For the text-containing cell, return its midpoint in [X, Y] coordinate format. 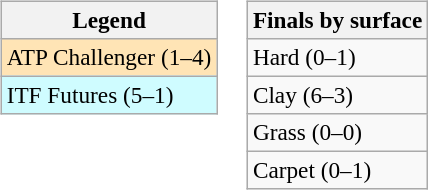
Carpet (0–1) [337, 171]
Clay (6–3) [337, 95]
Hard (0–1) [337, 57]
Finals by surface [337, 20]
Grass (0–0) [337, 133]
ATP Challenger (1–4) [108, 57]
ITF Futures (5–1) [108, 95]
Legend [108, 20]
